Scan for the cell matching the given text and deliver its (X, Y) coordinate at center. 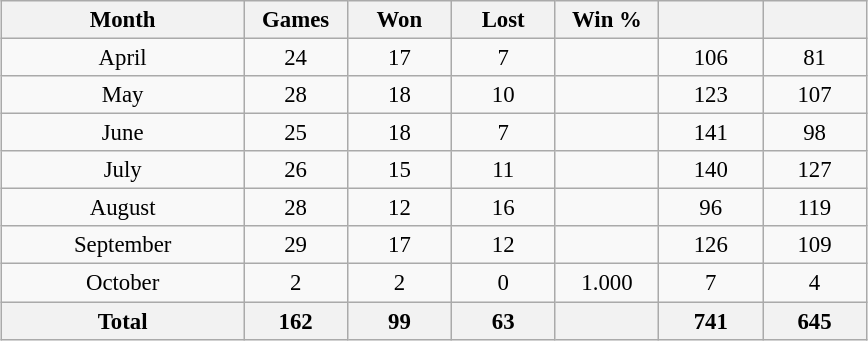
Win % (607, 20)
0 (503, 283)
25 (296, 133)
141 (711, 133)
16 (503, 208)
Games (296, 20)
127 (815, 170)
Lost (503, 20)
645 (815, 321)
99 (399, 321)
96 (711, 208)
107 (815, 95)
119 (815, 208)
126 (711, 245)
140 (711, 170)
24 (296, 58)
August (123, 208)
106 (711, 58)
26 (296, 170)
162 (296, 321)
109 (815, 245)
Total (123, 321)
September (123, 245)
81 (815, 58)
July (123, 170)
June (123, 133)
123 (711, 95)
29 (296, 245)
10 (503, 95)
741 (711, 321)
October (123, 283)
98 (815, 133)
April (123, 58)
15 (399, 170)
63 (503, 321)
May (123, 95)
Won (399, 20)
4 (815, 283)
11 (503, 170)
1.000 (607, 283)
Month (123, 20)
